Capture the cell that displays the provided text and extract its (X, Y) central coordinate. 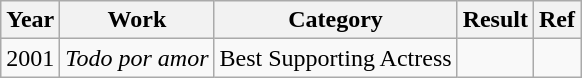
Best Supporting Actress (336, 58)
Work (137, 20)
Todo por amor (137, 58)
2001 (30, 58)
Result (495, 20)
Year (30, 20)
Ref (558, 20)
Category (336, 20)
